Identify which cell holds the provided text, then report its (X, Y) central coordinate. 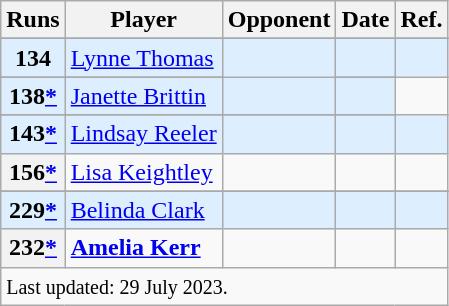
Ref. (422, 20)
Janette Brittin (144, 96)
Runs (33, 20)
Last updated: 29 July 2023. (224, 286)
Belinda Clark (144, 210)
156* (33, 172)
143* (33, 134)
Amelia Kerr (144, 248)
Opponent (279, 20)
138* (33, 96)
Player (144, 20)
Lynne Thomas (144, 58)
229* (33, 210)
Lisa Keightley (144, 172)
Lindsay Reeler (144, 134)
232* (33, 248)
134 (33, 58)
Date (366, 20)
